Detect which cell encompasses the target text, then output its (X, Y) center coordinate. 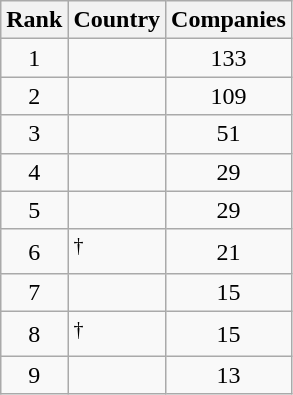
9 (34, 375)
109 (229, 96)
3 (34, 134)
5 (34, 210)
Rank (34, 20)
Country (117, 20)
8 (34, 334)
6 (34, 252)
13 (229, 375)
21 (229, 252)
7 (34, 293)
2 (34, 96)
133 (229, 58)
51 (229, 134)
1 (34, 58)
4 (34, 172)
Companies (229, 20)
